Scan for the cell matching the given text and deliver its [x, y] coordinate at center. 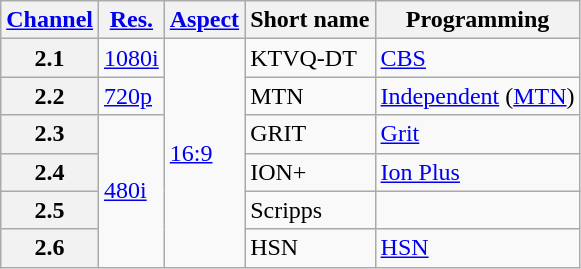
2.5 [50, 210]
Short name [310, 20]
Aspect [204, 20]
Programming [478, 20]
1080i [132, 58]
2.2 [50, 96]
Res. [132, 20]
GRIT [310, 134]
2.4 [50, 172]
Grit [478, 134]
Channel [50, 20]
MTN [310, 96]
720p [132, 96]
2.3 [50, 134]
Scripps [310, 210]
Independent (MTN) [478, 96]
16:9 [204, 153]
2.1 [50, 58]
2.6 [50, 248]
ION+ [310, 172]
KTVQ-DT [310, 58]
CBS [478, 58]
Ion Plus [478, 172]
480i [132, 191]
